Capture the cell that displays the provided text and extract its [x, y] central coordinate. 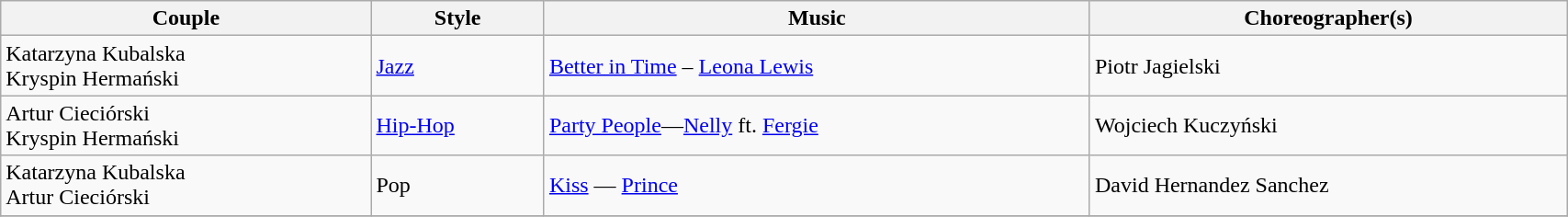
Katarzyna KubalskaKryspin Hermański [186, 66]
Katarzyna KubalskaArtur Cieciórski [186, 186]
Better in Time – Leona Lewis [817, 66]
Party People—Nelly ft. Fergie [817, 125]
Kiss — Prince [817, 186]
David Hernandez Sanchez [1328, 186]
Choreographer(s) [1328, 18]
Artur CieciórskiKryspin Hermański [186, 125]
Music [817, 18]
Wojciech Kuczyński [1328, 125]
Piotr Jagielski [1328, 66]
Jazz [457, 66]
Pop [457, 186]
Couple [186, 18]
Hip-Hop [457, 125]
Style [457, 18]
